Pinpoint the cell where the given text exists, returning its (X, Y) midpoint coordinate. 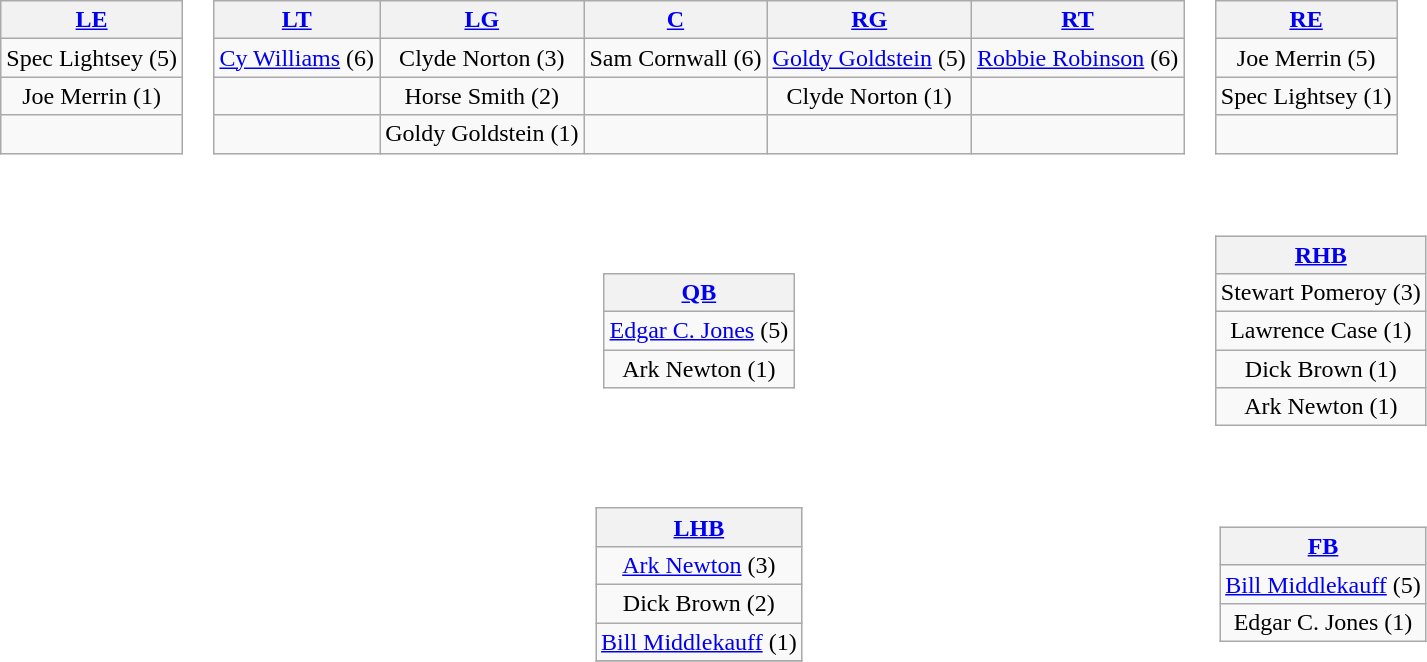
Spec Lightsey (1) (1306, 96)
Cy Williams (6) (297, 58)
C (676, 20)
LHB (700, 527)
QB Edgar C. Jones (5) Ark Newton (1) (711, 317)
Bill Middlekauff (5) (1324, 584)
Sam Cornwall (6) (676, 58)
LT (297, 20)
Edgar C. Jones (1) (1324, 622)
RG (869, 20)
FB (1324, 546)
Bill Middlekauff (1) (700, 641)
Clyde Norton (1) (869, 96)
Clyde Norton (3) (482, 58)
RHB (1320, 255)
Stewart Pomeroy (3) (1320, 293)
Dick Brown (2) (700, 603)
Spec Lightsey (5) (92, 58)
Joe Merrin (5) (1306, 58)
Horse Smith (2) (482, 96)
Lawrence Case (1) (1320, 331)
Robbie Robinson (6) (1077, 58)
Ark Newton (3) (700, 565)
Dick Brown (1) (1320, 369)
QB (699, 293)
LE (92, 20)
Goldy Goldstein (5) (869, 58)
Goldy Goldstein (1) (482, 134)
RE (1306, 20)
Joe Merrin (1) (92, 96)
Edgar C. Jones (5) (699, 331)
RT (1077, 20)
LG (482, 20)
